Scan for the cell matching the given text and deliver its (X, Y) coordinate at center. 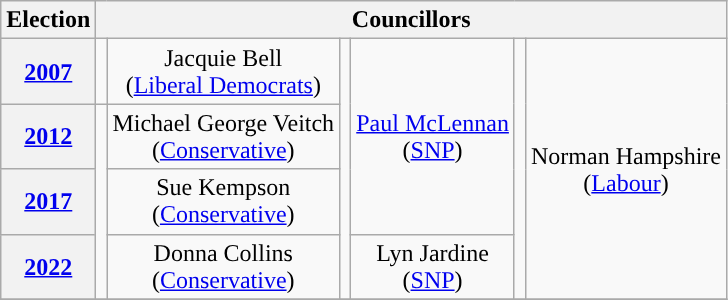
Election (48, 20)
2017 (48, 202)
Donna Collins(Conservative) (224, 266)
Paul McLennan(SNP) (433, 136)
Lyn Jardine(SNP) (433, 266)
Norman Hampshire(Labour) (626, 169)
2012 (48, 136)
Jacquie Bell(Liberal Democrats) (224, 72)
Michael George Veitch(Conservative) (224, 136)
Councillors (412, 20)
2007 (48, 72)
2022 (48, 266)
Sue Kempson(Conservative) (224, 202)
